Find where the given text appears and provide that cell's center as (x, y) coordinate. 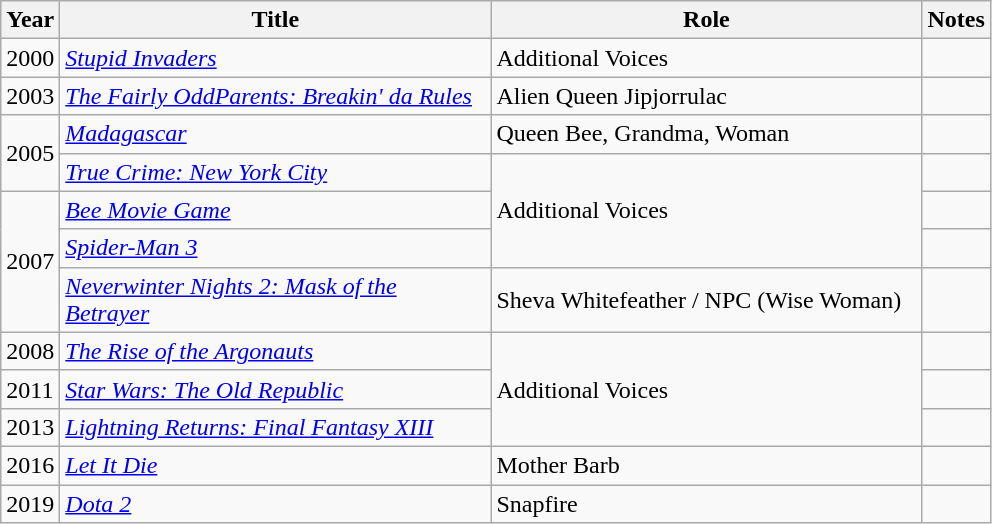
True Crime: New York City (276, 172)
2013 (30, 427)
Madagascar (276, 134)
Dota 2 (276, 503)
Lightning Returns: Final Fantasy XIII (276, 427)
2000 (30, 58)
2007 (30, 262)
Sheva Whitefeather / NPC (Wise Woman) (706, 300)
Role (706, 20)
2011 (30, 389)
Mother Barb (706, 465)
2008 (30, 351)
Star Wars: The Old Republic (276, 389)
The Rise of the Argonauts (276, 351)
Neverwinter Nights 2: Mask of the Betrayer (276, 300)
Notes (956, 20)
The Fairly OddParents: Breakin' da Rules (276, 96)
Bee Movie Game (276, 210)
Alien Queen Jipjorrulac (706, 96)
2019 (30, 503)
2003 (30, 96)
Snapfire (706, 503)
Let It Die (276, 465)
Stupid Invaders (276, 58)
Queen Bee, Grandma, Woman (706, 134)
Year (30, 20)
2005 (30, 153)
Spider-Man 3 (276, 248)
Title (276, 20)
2016 (30, 465)
